Capture the cell that displays the provided text and extract its (x, y) central coordinate. 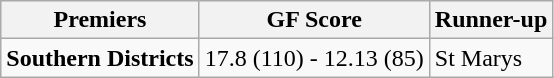
St Marys (491, 58)
GF Score (314, 20)
Southern Districts (100, 58)
Runner-up (491, 20)
Premiers (100, 20)
17.8 (110) - 12.13 (85) (314, 58)
